Capture the cell that displays the provided text and extract its [x, y] central coordinate. 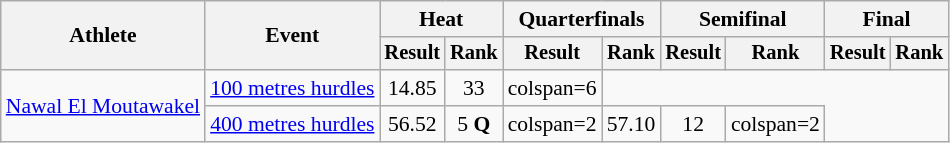
57.10 [632, 124]
100 metres hurdles [292, 88]
33 [474, 88]
Semifinal [742, 19]
Event [292, 36]
Final [886, 19]
5 Q [474, 124]
12 [693, 124]
Athlete [103, 36]
14.85 [413, 88]
Quarterfinals [582, 19]
Nawal El Moutawakel [103, 106]
Heat [442, 19]
56.52 [413, 124]
colspan=6 [552, 88]
400 metres hurdles [292, 124]
